Detect which cell encompasses the target text, then output its (X, Y) center coordinate. 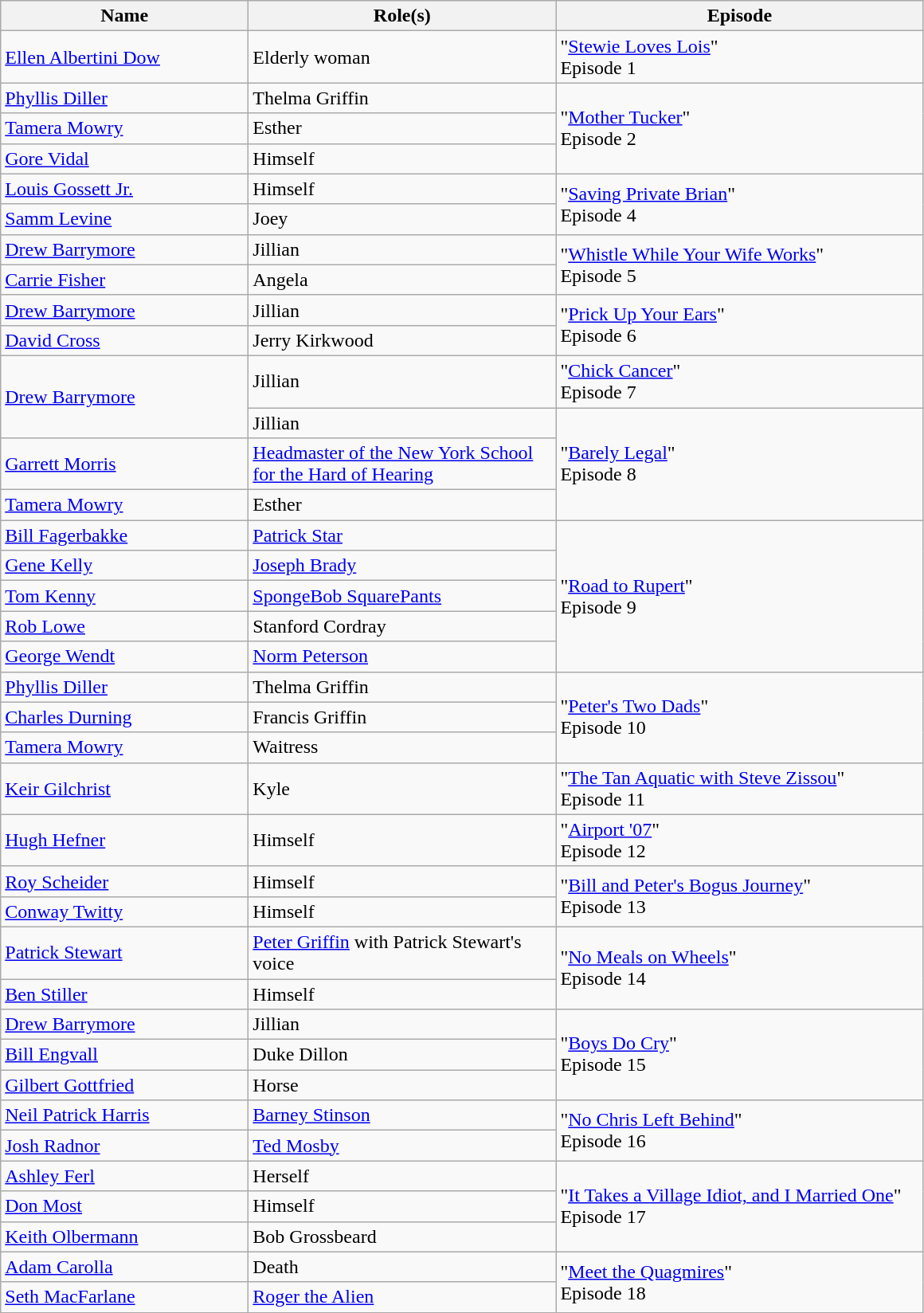
Patrick Stewart (124, 953)
"Whistle While Your Wife Works"Episode 5 (739, 265)
Duke Dillon (402, 1055)
Carrie Fisher (124, 280)
Neil Patrick Harris (124, 1115)
Peter Griffin with Patrick Stewart's voice (402, 953)
Ben Stiller (124, 994)
Headmaster of the New York School for the Hard of Hearing (402, 464)
SpongeBob SquarePants (402, 596)
Episode (739, 16)
Samm Levine (124, 219)
"Mother Tucker"Episode 2 (739, 128)
Hugh Hefner (124, 840)
Angela (402, 280)
"Meet the Quagmires"Episode 18 (739, 1282)
Tom Kenny (124, 596)
Bob Grossbeard (402, 1237)
Kyle (402, 789)
Josh Radnor (124, 1146)
Garrett Morris (124, 464)
Don Most (124, 1206)
Horse (402, 1085)
Francis Griffin (402, 717)
Louis Gossett Jr. (124, 189)
Conway Twitty (124, 911)
Waitress (402, 747)
Keir Gilchrist (124, 789)
Jerry Kirkwood (402, 340)
"Road to Rupert"Episode 9 (739, 596)
Bill Fagerbakke (124, 535)
"Prick Up Your Ears"Episode 6 (739, 325)
Adam Carolla (124, 1267)
"Saving Private Brian"Episode 4 (739, 204)
"Boys Do Cry"Episode 15 (739, 1055)
Death (402, 1267)
Norm Peterson (402, 656)
"Bill and Peter's Bogus Journey"Episode 13 (739, 896)
Roy Scheider (124, 881)
Patrick Star (402, 535)
Joseph Brady (402, 566)
"No Chris Left Behind"Episode 16 (739, 1131)
David Cross (124, 340)
Role(s) (402, 16)
Charles Durning (124, 717)
Stanford Cordray (402, 626)
Bill Engvall (124, 1055)
"Stewie Loves Lois"Episode 1 (739, 57)
"The Tan Aquatic with Steve Zissou"Episode 11 (739, 789)
Name (124, 16)
Elderly woman (402, 57)
Gore Vidal (124, 159)
Keith Olbermann (124, 1237)
Ted Mosby (402, 1146)
Barney Stinson (402, 1115)
"No Meals on Wheels"Episode 14 (739, 967)
Seth MacFarlane (124, 1297)
Gene Kelly (124, 566)
"Chick Cancer"Episode 7 (739, 381)
George Wendt (124, 656)
Ellen Albertini Dow (124, 57)
Gilbert Gottfried (124, 1085)
Joey (402, 219)
"Airport '07"Episode 12 (739, 840)
Roger the Alien (402, 1297)
"Barely Legal"Episode 8 (739, 464)
Herself (402, 1176)
Rob Lowe (124, 626)
"Peter's Two Dads"Episode 10 (739, 717)
"It Takes a Village Idiot, and I Married One"Episode 17 (739, 1206)
Ashley Ferl (124, 1176)
